From the cell containing the given text, extract its center point as (x, y) coordinate. 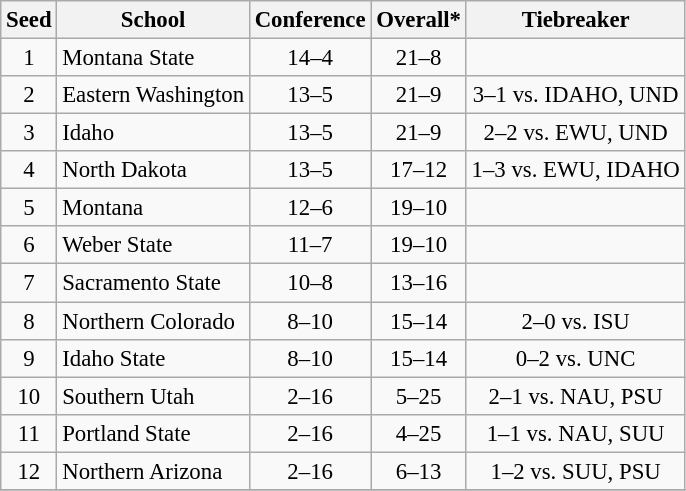
Seed (29, 20)
1 (29, 58)
11–7 (310, 245)
2 (29, 95)
Conference (310, 20)
12 (29, 471)
6 (29, 245)
Eastern Washington (153, 95)
6–13 (418, 471)
Overall* (418, 20)
North Dakota (153, 170)
17–12 (418, 170)
0–2 vs. UNC (576, 358)
3 (29, 133)
Weber State (153, 245)
10 (29, 396)
3–1 vs. IDAHO, UND (576, 95)
14–4 (310, 58)
11 (29, 433)
2–0 vs. ISU (576, 321)
1–1 vs. NAU, SUU (576, 433)
Sacramento State (153, 283)
8 (29, 321)
Montana (153, 208)
10–8 (310, 283)
Northern Arizona (153, 471)
12–6 (310, 208)
Montana State (153, 58)
2–1 vs. NAU, PSU (576, 396)
Southern Utah (153, 396)
7 (29, 283)
1–2 vs. SUU, PSU (576, 471)
5 (29, 208)
Tiebreaker (576, 20)
21–8 (418, 58)
Idaho State (153, 358)
4 (29, 170)
1–3 vs. EWU, IDAHO (576, 170)
2–2 vs. EWU, UND (576, 133)
5–25 (418, 396)
Idaho (153, 133)
Portland State (153, 433)
Northern Colorado (153, 321)
9 (29, 358)
School (153, 20)
13–16 (418, 283)
4–25 (418, 433)
